Return (X, Y) of the center of cell containing provided text 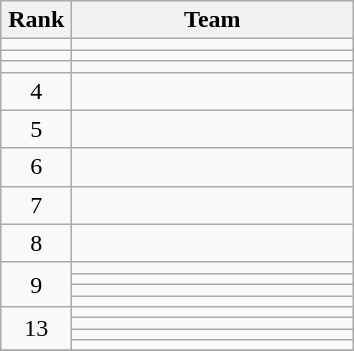
13 (36, 329)
5 (36, 129)
7 (36, 205)
9 (36, 284)
Rank (36, 20)
8 (36, 243)
6 (36, 167)
4 (36, 91)
Team (212, 20)
